Search for the cell housing the specified text and yield its [X, Y] center coordinate. 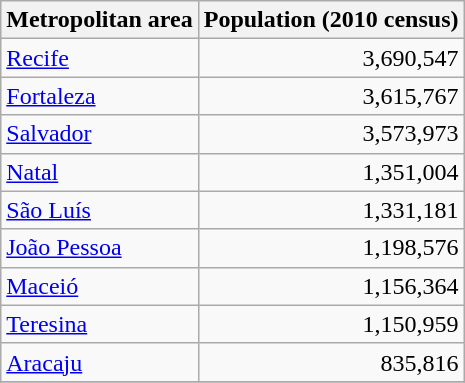
Recife [100, 58]
3,690,547 [331, 58]
1,156,364 [331, 286]
Teresina [100, 324]
Natal [100, 172]
1,331,181 [331, 210]
Fortaleza [100, 96]
Salvador [100, 134]
Metropolitan area [100, 20]
Aracaju [100, 362]
Population (2010 census) [331, 20]
1,351,004 [331, 172]
1,150,959 [331, 324]
3,573,973 [331, 134]
João Pessoa [100, 248]
São Luís [100, 210]
Maceió [100, 286]
1,198,576 [331, 248]
3,615,767 [331, 96]
835,816 [331, 362]
